Output the (X, Y) coordinate of the center of the cell containing the given text.  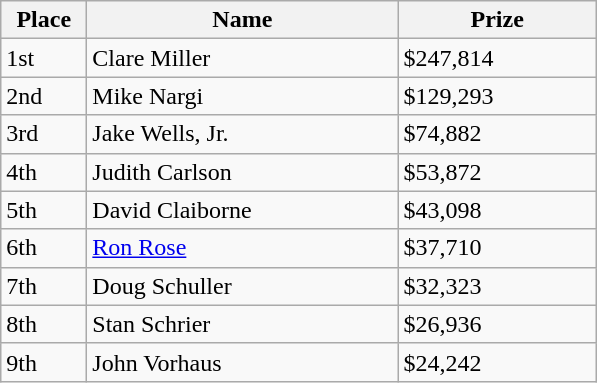
Jake Wells, Jr. (242, 134)
Name (242, 20)
$24,242 (498, 362)
$26,936 (498, 324)
8th (44, 324)
$129,293 (498, 96)
Judith Carlson (242, 172)
John Vorhaus (242, 362)
9th (44, 362)
$247,814 (498, 58)
4th (44, 172)
5th (44, 210)
Ron Rose (242, 248)
$32,323 (498, 286)
Clare Miller (242, 58)
Prize (498, 20)
$43,098 (498, 210)
6th (44, 248)
3rd (44, 134)
$53,872 (498, 172)
2nd (44, 96)
Stan Schrier (242, 324)
David Claiborne (242, 210)
Mike Nargi (242, 96)
Place (44, 20)
$37,710 (498, 248)
1st (44, 58)
Doug Schuller (242, 286)
7th (44, 286)
$74,882 (498, 134)
